Provide the [X, Y] coordinate of the cell's center where the given text is located.  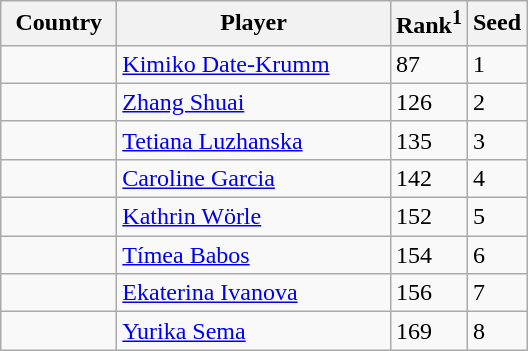
152 [428, 217]
Country [59, 24]
Yurika Sema [254, 331]
154 [428, 255]
Seed [496, 24]
Player [254, 24]
Zhang Shuai [254, 102]
1 [496, 64]
8 [496, 331]
135 [428, 140]
3 [496, 140]
Ekaterina Ivanova [254, 293]
126 [428, 102]
Tímea Babos [254, 255]
142 [428, 178]
6 [496, 255]
Rank1 [428, 24]
5 [496, 217]
4 [496, 178]
Kathrin Wörle [254, 217]
Tetiana Luzhanska [254, 140]
7 [496, 293]
87 [428, 64]
Caroline Garcia [254, 178]
169 [428, 331]
2 [496, 102]
156 [428, 293]
Kimiko Date-Krumm [254, 64]
